Identify which cell holds the provided text, then report its (x, y) central coordinate. 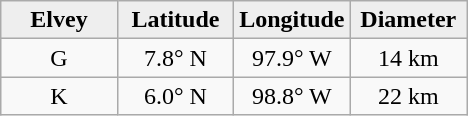
K (59, 96)
Elvey (59, 20)
6.0° N (175, 96)
Diameter (408, 20)
97.9° W (292, 58)
Latitude (175, 20)
22 km (408, 96)
Longitude (292, 20)
98.8° W (292, 96)
G (59, 58)
7.8° N (175, 58)
14 km (408, 58)
